Output the (X, Y) coordinate of the center of the cell containing the given text.  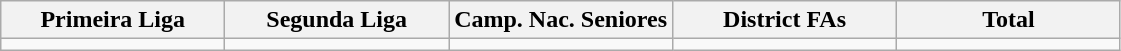
Primeira Liga (113, 20)
Total (1009, 20)
Segunda Liga (337, 20)
District FAs (785, 20)
Camp. Nac. Seniores (561, 20)
